Output the (X, Y) coordinate of the center of the cell containing the given text.  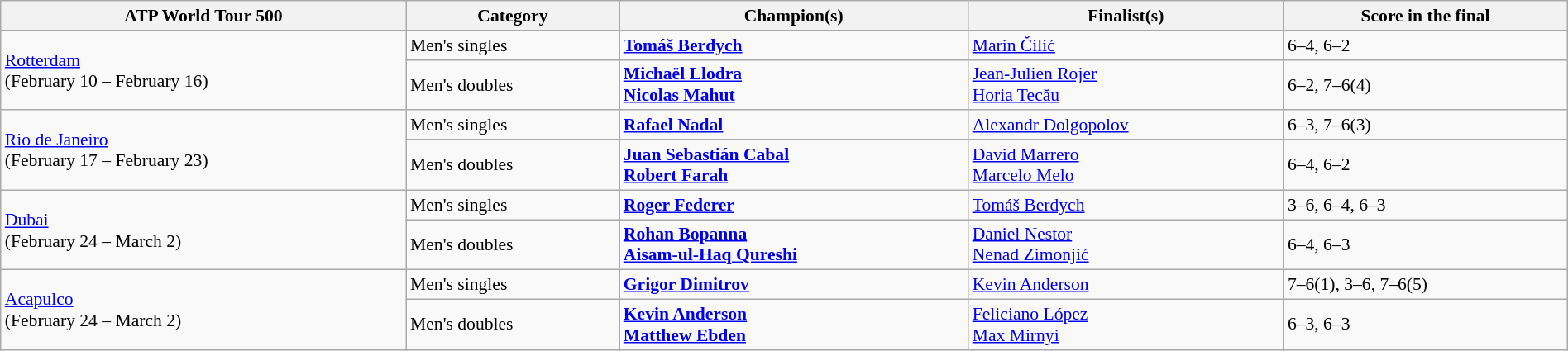
Score in the final (1426, 16)
Rio de Janeiro(February 17 – February 23) (203, 150)
Feliciano López Max Mirnyi (1126, 325)
7–6(1), 3–6, 7–6(5) (1426, 285)
Michaël Llodra Nicolas Mahut (794, 84)
Juan Sebastián Cabal Robert Farah (794, 165)
Marin Čilić (1126, 45)
Acapulco(February 24 – March 2) (203, 311)
6–3, 7–6(3) (1426, 126)
Grigor Dimitrov (794, 285)
Alexandr Dolgopolov (1126, 126)
Category (513, 16)
Jean-Julien Rojer Horia Tecău (1126, 84)
Kevin Anderson (1126, 285)
David Marrero Marcelo Melo (1126, 165)
ATP World Tour 500 (203, 16)
3–6, 6–4, 6–3 (1426, 205)
Daniel Nestor Nenad Zimonjić (1126, 244)
Dubai(February 24 – March 2) (203, 230)
Roger Federer (794, 205)
Rafael Nadal (794, 126)
Kevin Anderson Matthew Ebden (794, 325)
6–4, 6–3 (1426, 244)
Rotterdam(February 10 – February 16) (203, 71)
Champion(s) (794, 16)
6–3, 6–3 (1426, 325)
Finalist(s) (1126, 16)
Rohan Bopanna Aisam-ul-Haq Qureshi (794, 244)
6–2, 7–6(4) (1426, 84)
